Capture the cell that displays the provided text and extract its (x, y) central coordinate. 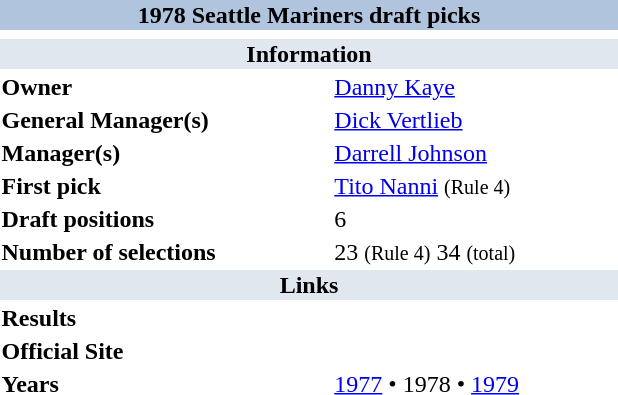
23 (Rule 4) 34 (total) (476, 252)
Official Site (165, 351)
Dick Vertlieb (476, 120)
First pick (165, 186)
Darrell Johnson (476, 153)
Danny Kaye (476, 87)
Results (165, 318)
Owner (165, 87)
1978 Seattle Mariners draft picks (309, 15)
Information (309, 54)
6 (476, 219)
Manager(s) (165, 153)
Draft positions (165, 219)
Number of selections (165, 252)
Links (309, 285)
General Manager(s) (165, 120)
Tito Nanni (Rule 4) (476, 186)
